For the text-containing cell, return its midpoint in (x, y) coordinate format. 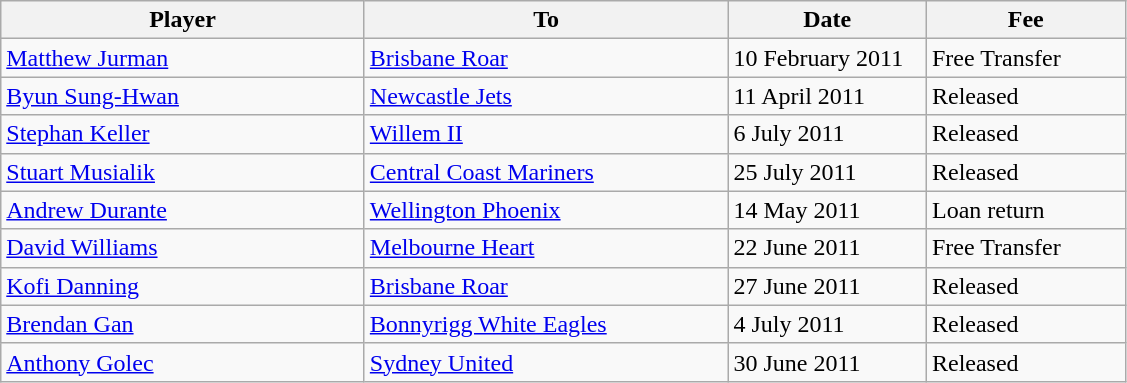
Kofi Danning (183, 286)
Loan return (1026, 210)
To (546, 20)
6 July 2011 (828, 134)
Fee (1026, 20)
Sydney United (546, 362)
Andrew Durante (183, 210)
Melbourne Heart (546, 248)
Stephan Keller (183, 134)
Brendan Gan (183, 324)
Willem II (546, 134)
27 June 2011 (828, 286)
22 June 2011 (828, 248)
25 July 2011 (828, 172)
10 February 2011 (828, 58)
Date (828, 20)
Matthew Jurman (183, 58)
4 July 2011 (828, 324)
Central Coast Mariners (546, 172)
11 April 2011 (828, 96)
Player (183, 20)
30 June 2011 (828, 362)
Stuart Musialik (183, 172)
Anthony Golec (183, 362)
Byun Sung-Hwan (183, 96)
David Williams (183, 248)
14 May 2011 (828, 210)
Wellington Phoenix (546, 210)
Bonnyrigg White Eagles (546, 324)
Newcastle Jets (546, 96)
